Provide the (x, y) coordinate of the cell's center where the given text is located.  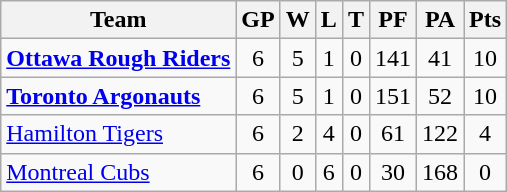
Toronto Argonauts (118, 96)
GP (258, 20)
61 (392, 134)
W (298, 20)
52 (440, 96)
Montreal Cubs (118, 172)
41 (440, 58)
Pts (486, 20)
122 (440, 134)
Hamilton Tigers (118, 134)
Ottawa Rough Riders (118, 58)
PF (392, 20)
168 (440, 172)
Team (118, 20)
L (328, 20)
141 (392, 58)
30 (392, 172)
T (356, 20)
151 (392, 96)
PA (440, 20)
2 (298, 134)
